From the cell containing the given text, extract its center point as [x, y] coordinate. 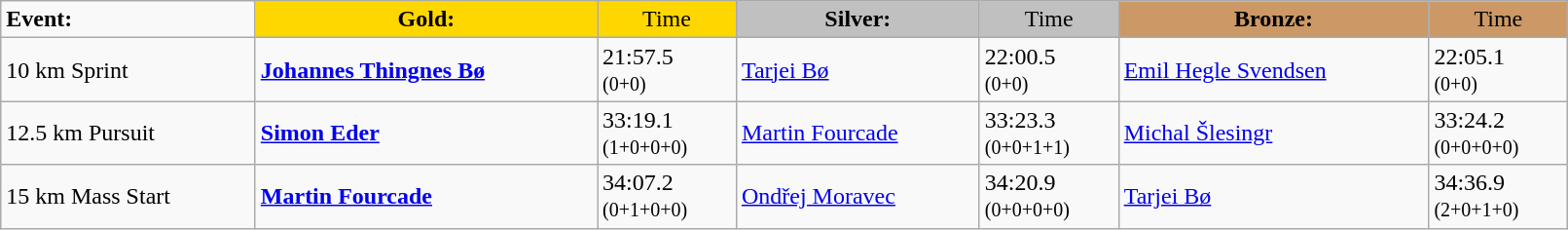
Bronze: [1273, 19]
Johannes Thingnes Bø [426, 70]
Gold: [426, 19]
Michal Šlesingr [1273, 133]
22:00.5(0+0) [1049, 70]
Ondřej Moravec [857, 197]
10 km Sprint [128, 70]
33:24.2(0+0+0+0) [1499, 133]
34:36.9(2+0+1+0) [1499, 197]
Silver: [857, 19]
12.5 km Pursuit [128, 133]
34:20.9(0+0+0+0) [1049, 197]
33:23.3(0+0+1+1) [1049, 133]
34:07.2(0+1+0+0) [668, 197]
15 km Mass Start [128, 197]
Simon Eder [426, 133]
Event: [128, 19]
22:05.1(0+0) [1499, 70]
33:19.1(1+0+0+0) [668, 133]
Emil Hegle Svendsen [1273, 70]
21:57.5(0+0) [668, 70]
